Return the [x, y] coordinate for the center point of the cell that contains the specified text.  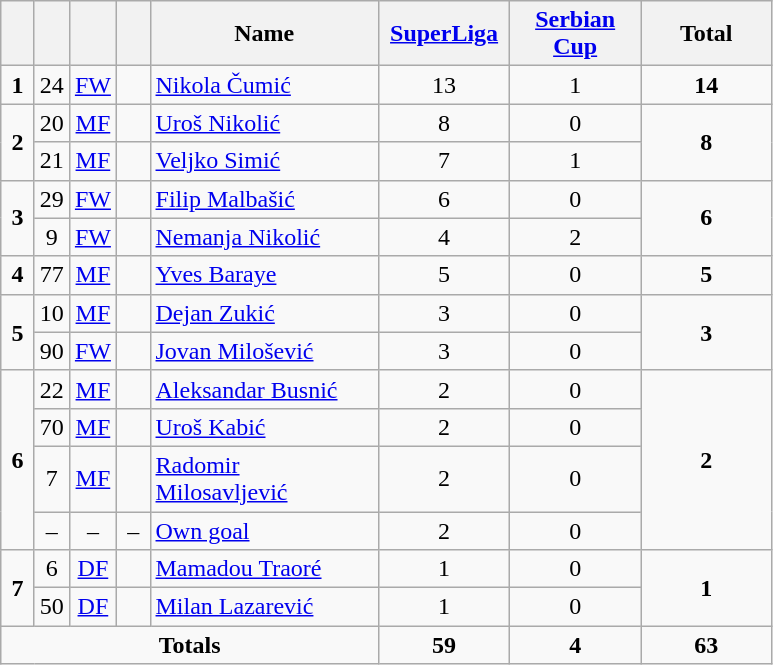
Milan Lazarević [264, 607]
70 [52, 427]
59 [444, 645]
13 [444, 85]
Uroš Kabić [264, 427]
Aleksandar Busnić [264, 389]
77 [52, 275]
Total [706, 34]
Yves Baraye [264, 275]
Filip Malbašić [264, 199]
10 [52, 313]
Uroš Nikolić [264, 123]
90 [52, 351]
50 [52, 607]
21 [52, 161]
Jovan Milošević [264, 351]
14 [706, 85]
Mamadou Traoré [264, 569]
Veljko Simić [264, 161]
Own goal [264, 531]
29 [52, 199]
22 [52, 389]
Name [264, 34]
20 [52, 123]
24 [52, 85]
Totals [190, 645]
9 [52, 237]
Nemanja Nikolić [264, 237]
Radomir Milosavljević [264, 478]
Nikola Čumić [264, 85]
Serbian Cup [576, 34]
SuperLiga [444, 34]
63 [706, 645]
Dejan Zukić [264, 313]
